Search for the cell housing the specified text and yield its [x, y] center coordinate. 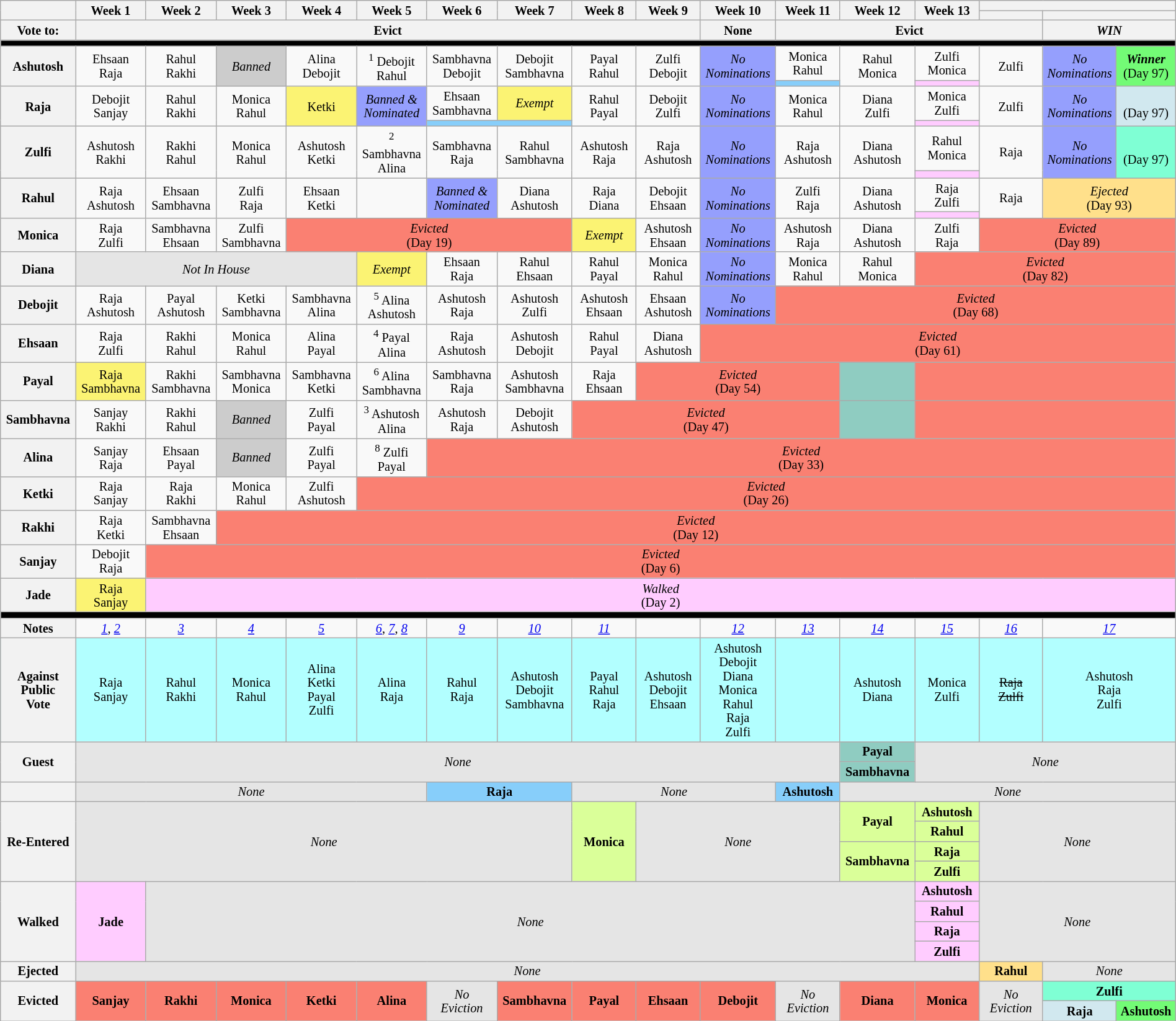
10 [535, 628]
2 SambhavnaAlina [392, 152]
RajaDiana [604, 198]
EhsaanAshutosh [667, 305]
ZulfiSambhavna [251, 234]
SambhavnaAlina [321, 305]
AlinaRaja [392, 690]
AgainstPublicVote [38, 690]
Week 11 [808, 10]
Walked [38, 921]
RajaKetki [110, 527]
Week 6 [461, 10]
AshutoshDebojitEhsaan [667, 690]
Re-Entered [38, 841]
Winner(Day 97) [1146, 66]
SanjayRaja [110, 457]
Guest [38, 761]
Walked(Day 2) [661, 595]
RahulEhsaan [535, 269]
RahulSambhavna [535, 152]
AshutoshDiana [877, 690]
Evicted(Day 12) [696, 527]
Ejected [38, 971]
3 AshutoshAlina [392, 419]
Week 5 [392, 10]
SambhavnaKetki [321, 381]
3 [181, 628]
RajaEhsaan [604, 381]
SanjayRakhi [110, 419]
13 [808, 628]
Week 9 [667, 10]
Evicted(Day 19) [429, 234]
AshutoshRajaZulfi [1109, 690]
AshutoshRakhi [110, 152]
DianaZulfi [877, 106]
KetkiSambhavna [251, 305]
PayalAshutosh [181, 305]
AlinaDebojit [321, 66]
Week 12 [877, 10]
AshutoshZulfi [535, 305]
DebojitEhsaan [667, 198]
PayalRahul [604, 66]
AshutoshDebojitDianaMonicaRahulRajaZulfi [738, 690]
6 AlinaSambhavna [392, 381]
Not In House [216, 269]
DebojitSambhavna [535, 66]
AshutoshKetki [321, 152]
5 [321, 628]
Evicted [38, 1001]
16 [1011, 628]
Notes [38, 628]
RahulRaja [461, 690]
15 [947, 628]
1 DebojitRahul [392, 66]
8 ZulfiPayal [392, 457]
Week 13 [947, 10]
Evicted(Day 33) [801, 457]
4 [251, 628]
Evicted(Day 26) [766, 494]
RajaSambhavna [110, 381]
AlinaPayal [321, 342]
WIN [1109, 30]
ZulfiAshutosh [321, 494]
Evicted(Day 47) [706, 419]
4 PayalAlina [392, 342]
AshutoshDebojitSambhavna [535, 690]
Evicted(Day 68) [976, 305]
Week 7 [535, 10]
14 [877, 628]
12 [738, 628]
Ejected(Day 93) [1109, 198]
SambhavnaDebojit [461, 66]
17 [1109, 628]
Evicted(Day 61) [938, 342]
Week 10 [738, 10]
AshutoshDebojit [535, 342]
Week 8 [604, 10]
RakhiSambhavna [181, 381]
EhsaanKetki [321, 198]
Vote to: [38, 30]
DebojitRaja [110, 561]
Week 1 [110, 10]
Week 4 [321, 10]
Week 3 [251, 10]
PayalRahulRaja [604, 690]
RajaRakhi [181, 494]
DebojitZulfi [667, 106]
9 [461, 628]
5 AlinaAshutosh [392, 305]
Evicted(Day 6) [661, 561]
Week 2 [181, 10]
ZulfiDebojit [667, 66]
Evicted(Day 54) [737, 381]
6, 7, 8 [392, 628]
EhsaanPayal [181, 457]
AshutoshSambhavna [535, 381]
ZulfiMonica [947, 63]
AlinaKetkiPayalZulfi [321, 690]
1, 2 [110, 628]
11 [604, 628]
Evicted(Day 89) [1077, 234]
SambhavnaMonica [251, 381]
DebojitSanjay [110, 106]
DebojitAshutosh [535, 419]
Evicted(Day 82) [1045, 269]
